Search for the cell housing the specified text and yield its (x, y) center coordinate. 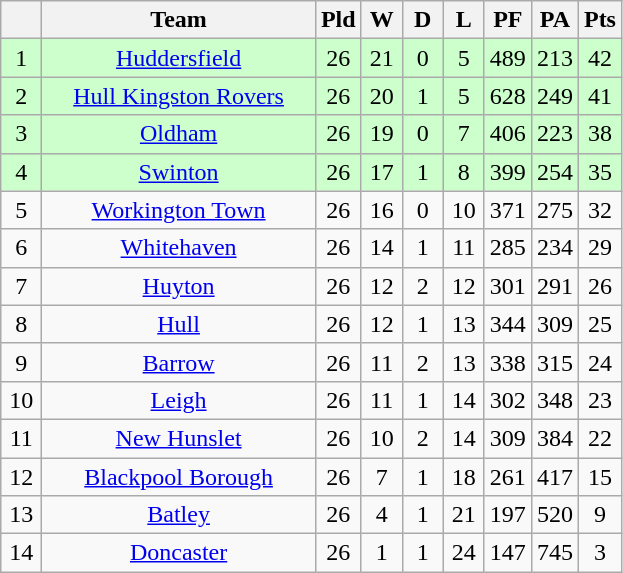
Hull (179, 324)
15 (600, 477)
16 (382, 210)
315 (554, 362)
Workington Town (179, 210)
L (464, 20)
301 (508, 286)
Hull Kingston Rovers (179, 96)
Whitehaven (179, 248)
384 (554, 438)
406 (508, 134)
Huddersfield (179, 58)
261 (508, 477)
35 (600, 172)
6 (22, 248)
338 (508, 362)
D (422, 20)
PF (508, 20)
344 (508, 324)
19 (382, 134)
Pld (338, 20)
147 (508, 553)
234 (554, 248)
20 (382, 96)
213 (554, 58)
Batley (179, 515)
18 (464, 477)
22 (600, 438)
628 (508, 96)
41 (600, 96)
489 (508, 58)
291 (554, 286)
42 (600, 58)
520 (554, 515)
371 (508, 210)
25 (600, 324)
302 (508, 400)
Blackpool Borough (179, 477)
Swinton (179, 172)
23 (600, 400)
Team (179, 20)
Oldham (179, 134)
197 (508, 515)
Barrow (179, 362)
223 (554, 134)
38 (600, 134)
275 (554, 210)
745 (554, 553)
Doncaster (179, 553)
399 (508, 172)
Pts (600, 20)
Leigh (179, 400)
PA (554, 20)
254 (554, 172)
Huyton (179, 286)
W (382, 20)
17 (382, 172)
29 (600, 248)
285 (508, 248)
New Hunslet (179, 438)
249 (554, 96)
348 (554, 400)
417 (554, 477)
32 (600, 210)
